Search for the cell housing the specified text and yield its (x, y) center coordinate. 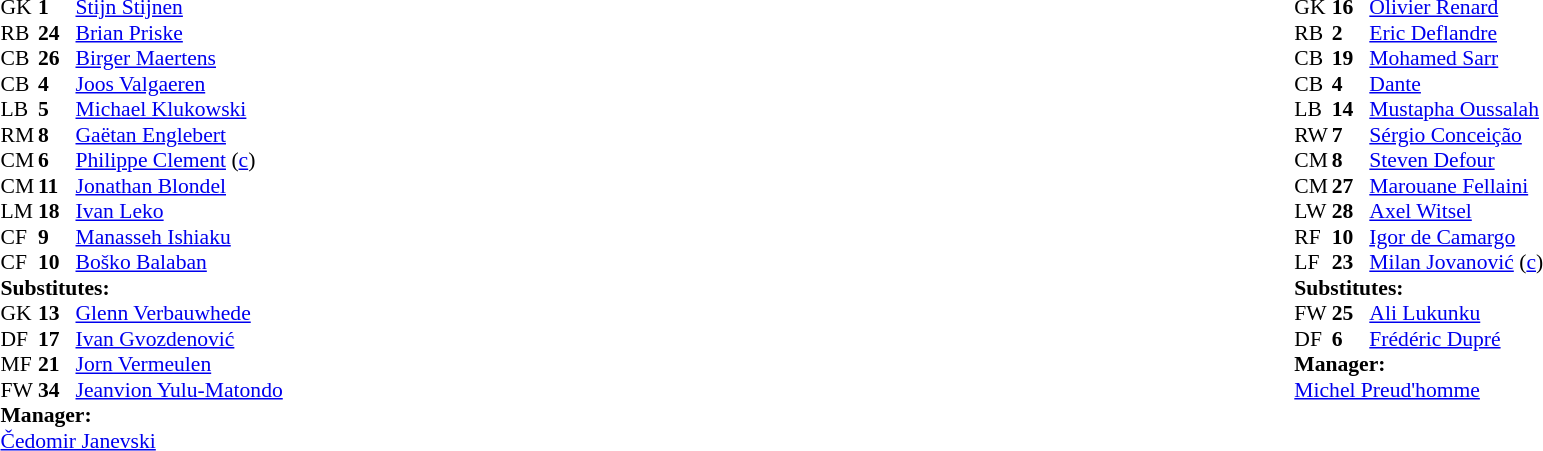
Frédéric Dupré (1456, 339)
17 (57, 339)
Brian Priske (180, 33)
Michel Preud'homme (1418, 390)
Ivan Gvozdenović (180, 339)
Philippe Clement (c) (180, 161)
2 (1351, 33)
Marouane Fellaini (1456, 186)
LW (1313, 211)
Ali Lukunku (1456, 313)
Mustapha Oussalah (1456, 109)
5 (57, 109)
LM (19, 211)
Igor de Camargo (1456, 237)
Gaëtan Englebert (180, 135)
Michael Klukowski (180, 109)
25 (1351, 313)
MF (19, 365)
Axel Witsel (1456, 211)
Mohamed Sarr (1456, 59)
Glenn Verbauwhede (180, 313)
Steven Defour (1456, 161)
7 (1351, 135)
LF (1313, 263)
34 (57, 390)
Eric Deflandre (1456, 33)
19 (1351, 59)
Birger Maertens (180, 59)
26 (57, 59)
Manasseh Ishiaku (180, 237)
11 (57, 186)
RM (19, 135)
Sérgio Conceição (1456, 135)
21 (57, 365)
Ivan Leko (180, 211)
RW (1313, 135)
RF (1313, 237)
18 (57, 211)
Jonathan Blondel (180, 186)
27 (1351, 186)
Milan Jovanović (c) (1456, 263)
24 (57, 33)
Jorn Vermeulen (180, 365)
13 (57, 313)
Dante (1456, 84)
14 (1351, 109)
Boško Balaban (180, 263)
Jeanvion Yulu-Matondo (180, 390)
Joos Valgaeren (180, 84)
23 (1351, 263)
GK (19, 313)
9 (57, 237)
28 (1351, 211)
